Output the [x, y] coordinate of the center of the cell containing the given text.  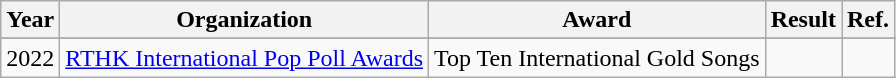
Top Ten International Gold Songs [598, 58]
Organization [244, 20]
2022 [30, 58]
Year [30, 20]
RTHK International Pop Poll Awards [244, 58]
Award [598, 20]
Result [803, 20]
Ref. [868, 20]
